Determine the [X, Y] coordinate at the center of the cell enclosing the given text.  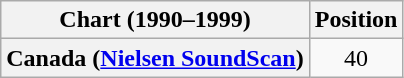
Chart (1990–1999) [155, 20]
Position [356, 20]
40 [356, 58]
Canada (Nielsen SoundScan) [155, 58]
